For the text-containing cell, return its midpoint in (x, y) coordinate format. 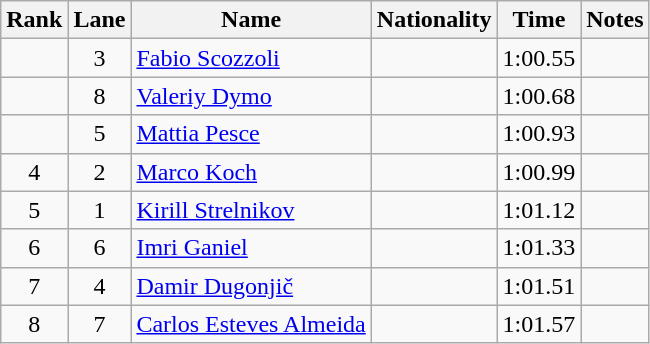
Damir Dugonjič (251, 286)
1:00.55 (539, 58)
Carlos Esteves Almeida (251, 324)
Mattia Pesce (251, 134)
Name (251, 20)
Time (539, 20)
2 (100, 172)
1 (100, 210)
3 (100, 58)
1:00.93 (539, 134)
1:01.57 (539, 324)
Imri Ganiel (251, 248)
Fabio Scozzoli (251, 58)
Kirill Strelnikov (251, 210)
1:01.33 (539, 248)
Notes (615, 20)
1:01.12 (539, 210)
1:00.68 (539, 96)
Rank (34, 20)
Lane (100, 20)
1:01.51 (539, 286)
1:00.99 (539, 172)
Marco Koch (251, 172)
Valeriy Dymo (251, 96)
Nationality (434, 20)
